Return the [x, y] coordinate for the center point of the cell that contains the specified text.  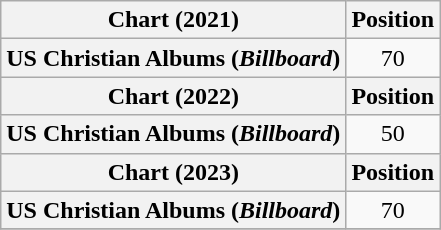
Chart (2022) [174, 96]
Chart (2023) [174, 172]
Chart (2021) [174, 20]
50 [393, 134]
